Return [x, y] of the center of cell containing provided text 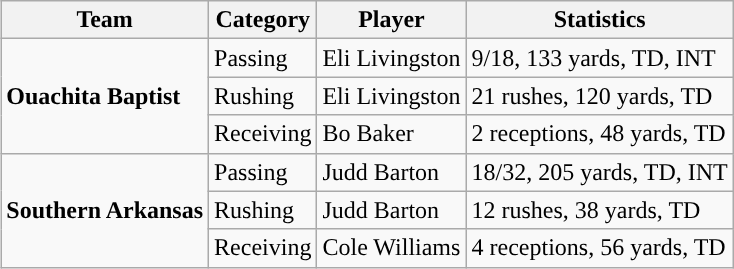
18/32, 205 yards, TD, INT [600, 172]
Statistics [600, 20]
12 rushes, 38 yards, TD [600, 210]
Team [105, 20]
Category [263, 20]
21 rushes, 120 yards, TD [600, 96]
Cole Williams [392, 248]
Player [392, 20]
Ouachita Baptist [105, 96]
2 receptions, 48 yards, TD [600, 134]
Bo Baker [392, 134]
Southern Arkansas [105, 210]
4 receptions, 56 yards, TD [600, 248]
9/18, 133 yards, TD, INT [600, 58]
